Pinpoint the cell where the given text exists, returning its (x, y) midpoint coordinate. 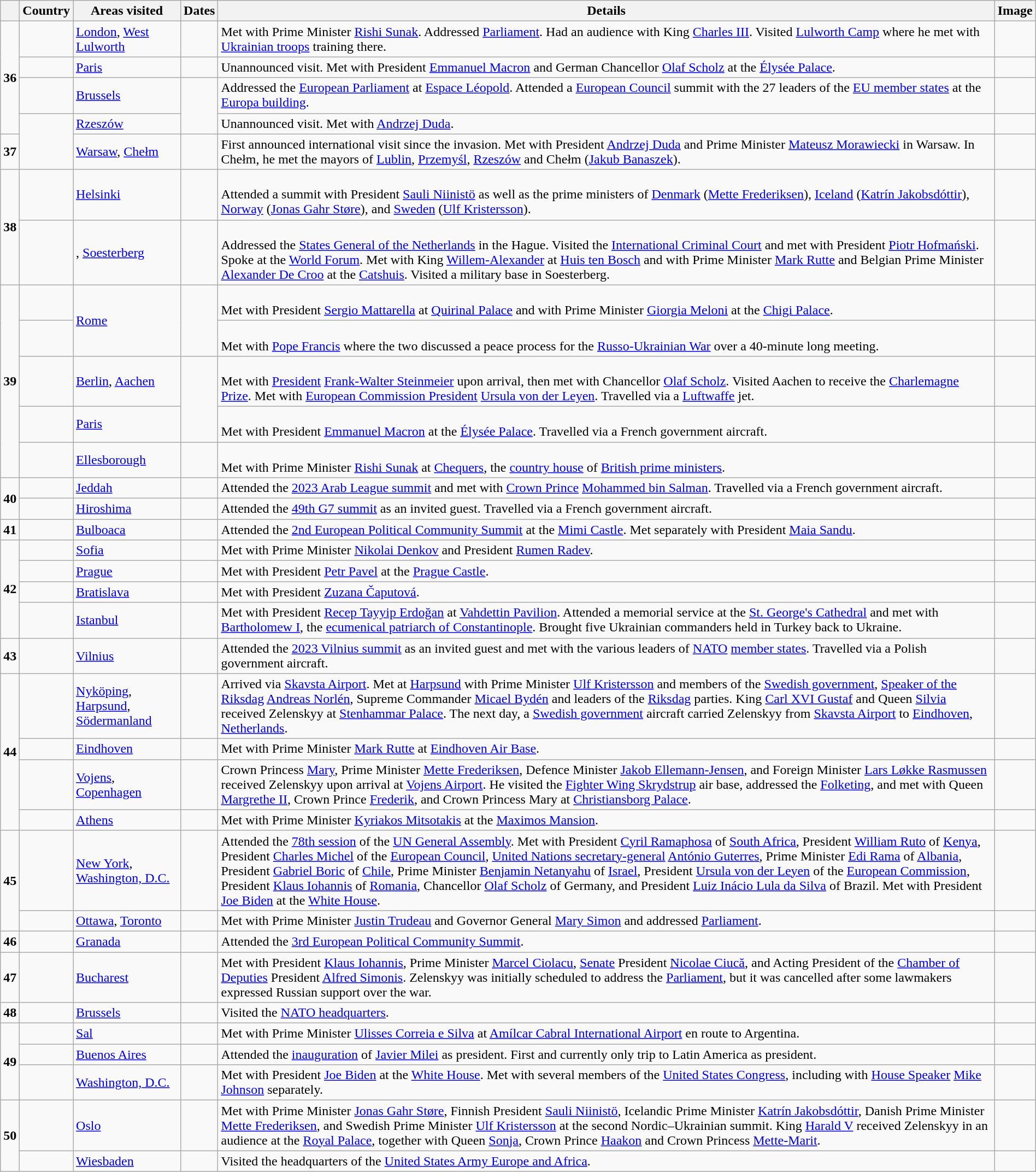
Met with President Emmanuel Macron at the Élysée Palace. Travelled via a French government aircraft. (607, 424)
Met with Prime Minister Kyriakos Mitsotakis at the Maximos Mansion. (607, 820)
, Soesterberg (127, 253)
49 (10, 1062)
39 (10, 381)
47 (10, 977)
Nyköping, Harpsund, Södermanland (127, 706)
37 (10, 152)
42 (10, 589)
Areas visited (127, 11)
Berlin, Aachen (127, 381)
Hiroshima (127, 509)
Buenos Aires (127, 1054)
Visited the NATO headquarters. (607, 1013)
Unannounced visit. Met with Andrzej Duda. (607, 124)
Met with Prime Minister Nikolai Denkov and President Rumen Radev. (607, 550)
Athens (127, 820)
50 (10, 1136)
Image (1015, 11)
Bulboaca (127, 530)
Wiesbaden (127, 1161)
Oslo (127, 1126)
Met with Pope Francis where the two discussed a peace process for the Russo-Ukrainian War over a 40-minute long meeting. (607, 338)
Rome (127, 320)
Rzeszów (127, 124)
Washington, D.C. (127, 1082)
Met with President Zuzana Čaputová. (607, 592)
Visited the headquarters of the United States Army Europe and Africa. (607, 1161)
Bratislava (127, 592)
Met with Prime Minister Mark Rutte at Eindhoven Air Base. (607, 749)
Vilnius (127, 656)
Prague (127, 571)
43 (10, 656)
48 (10, 1013)
38 (10, 227)
Details (607, 11)
Istanbul (127, 620)
Attended the inauguration of Javier Milei as president. First and currently only trip to Latin America as president. (607, 1054)
Bucharest (127, 977)
36 (10, 78)
New York, Washington, D.C. (127, 870)
Unannounced visit. Met with President Emmanuel Macron and German Chancellor Olaf Scholz at the Élysée Palace. (607, 67)
44 (10, 752)
41 (10, 530)
Ottawa, Toronto (127, 921)
Attended the 3rd European Political Community Summit. (607, 941)
45 (10, 881)
46 (10, 941)
Helsinki (127, 195)
Met with President Petr Pavel at the Prague Castle. (607, 571)
London, West Lulworth (127, 39)
Sal (127, 1034)
Country (46, 11)
Met with Prime Minister Ulisses Correia e Silva at Amílcar Cabral International Airport en route to Argentina. (607, 1034)
Warsaw, Chełm (127, 152)
Met with Prime Minister Rishi Sunak at Chequers, the country house of British prime ministers. (607, 459)
Attended the 2nd European Political Community Summit at the Mimi Castle. Met separately with President Maia Sandu. (607, 530)
Dates (199, 11)
Attended the 2023 Arab League summit and met with Crown Prince Mohammed bin Salman. Travelled via a French government aircraft. (607, 488)
Vojens, Copenhagen (127, 784)
Met with President Sergio Mattarella at Quirinal Palace and with Prime Minister Giorgia Meloni at the Chigi Palace. (607, 303)
Met with Prime Minister Justin Trudeau and Governor General Mary Simon and addressed Parliament. (607, 921)
Sofia (127, 550)
Jeddah (127, 488)
Attended the 49th G7 summit as an invited guest. Travelled via a French government aircraft. (607, 509)
Eindhoven (127, 749)
40 (10, 499)
Ellesborough (127, 459)
Granada (127, 941)
